Determine the (X, Y) coordinate at the center of the cell enclosing the given text.  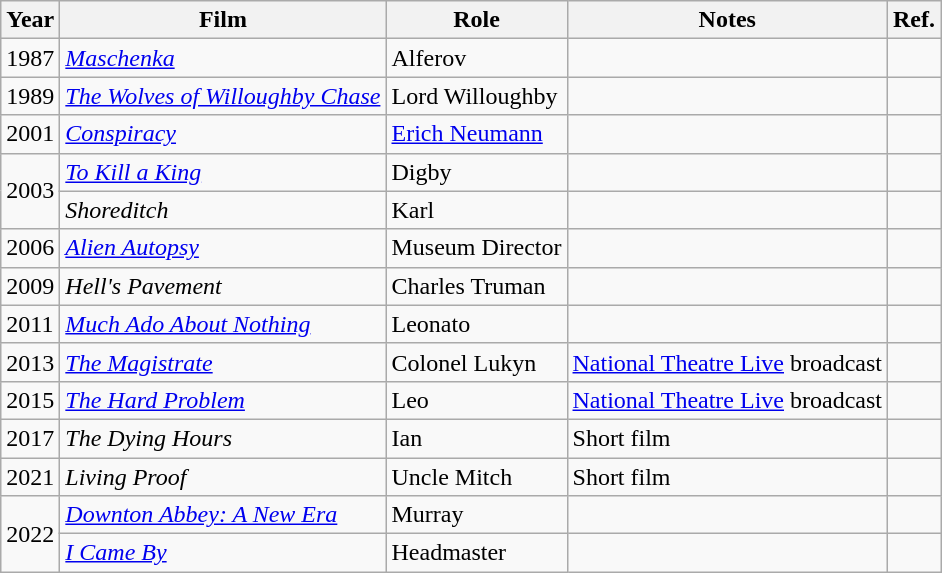
Erich Neumann (476, 134)
Notes (728, 20)
Film (223, 20)
Role (476, 20)
Living Proof (223, 477)
Charles Truman (476, 286)
Leo (476, 400)
Headmaster (476, 553)
I Came By (223, 553)
To Kill a King (223, 172)
2009 (30, 286)
2006 (30, 248)
Leonato (476, 324)
Downton Abbey: A New Era (223, 515)
Colonel Lukyn (476, 362)
Museum Director (476, 248)
2015 (30, 400)
Uncle Mitch (476, 477)
Karl (476, 210)
Alien Autopsy (223, 248)
2013 (30, 362)
2003 (30, 191)
The Dying Hours (223, 438)
2017 (30, 438)
Murray (476, 515)
Conspiracy (223, 134)
Alferov (476, 58)
Ref. (914, 20)
Lord Willoughby (476, 96)
2001 (30, 134)
Maschenka (223, 58)
1987 (30, 58)
2021 (30, 477)
2022 (30, 534)
The Wolves of Willoughby Chase (223, 96)
The Magistrate (223, 362)
Much Ado About Nothing (223, 324)
Year (30, 20)
Digby (476, 172)
Shoreditch (223, 210)
2011 (30, 324)
1989 (30, 96)
Ian (476, 438)
Hell's Pavement (223, 286)
The Hard Problem (223, 400)
